From the cell containing the given text, extract its center point as [X, Y] coordinate. 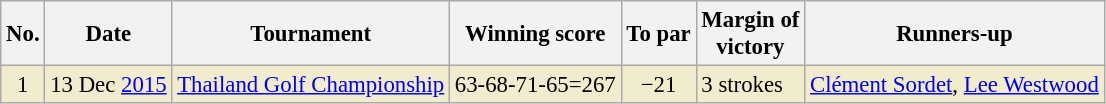
3 strokes [750, 85]
No. [23, 34]
Winning score [536, 34]
Date [108, 34]
Clément Sordet, Lee Westwood [954, 85]
Runners-up [954, 34]
1 [23, 85]
63-68-71-65=267 [536, 85]
Margin ofvictory [750, 34]
Thailand Golf Championship [311, 85]
Tournament [311, 34]
13 Dec 2015 [108, 85]
To par [658, 34]
−21 [658, 85]
